Detect which cell encompasses the target text, then output its (x, y) center coordinate. 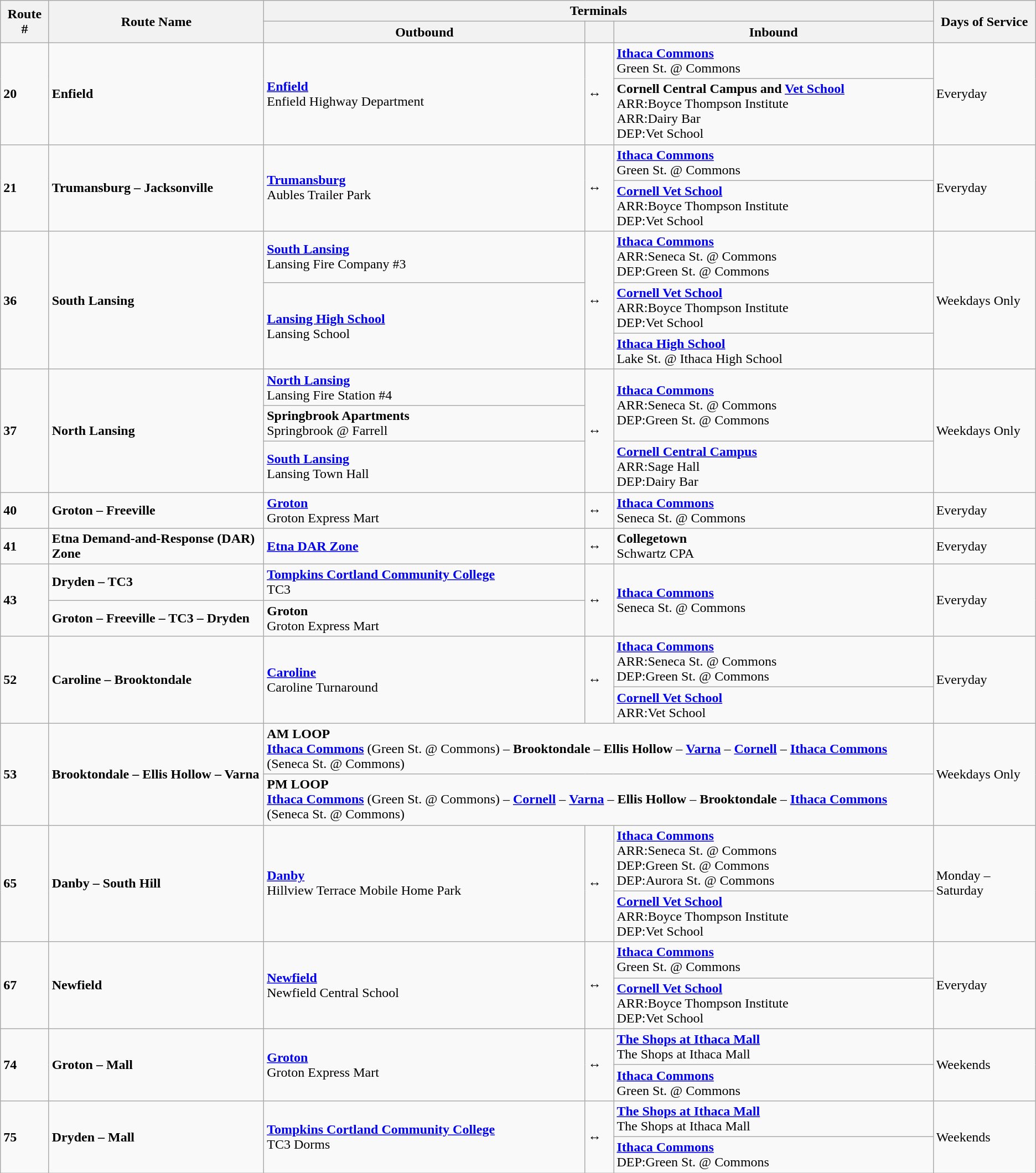
South LansingLansing Town Hall (424, 466)
Springbrook ApartmentsSpringbrook @ Farrell (424, 423)
Dryden – Mall (156, 1136)
PM LOOPIthaca Commons (Green St. @ Commons) – Cornell – Varna – Ellis Hollow – Brooktondale – Ithaca Commons (Seneca St. @ Commons) (599, 800)
Cornell Central CampusARR:Sage HallDEP:Dairy Bar (774, 466)
Inbound (774, 32)
Dryden – TC3 (156, 582)
Etna Demand-and-Response (DAR) Zone (156, 547)
Days of Service (984, 22)
Groton – Freeville (156, 510)
37 (24, 430)
Enfield (156, 94)
Lansing High SchoolLansing School (424, 325)
EnfieldEnfield Highway Department (424, 94)
21 (24, 188)
Route # (24, 22)
Tompkins Cortland Community CollegeTC3 Dorms (424, 1136)
Ithaca High SchoolLake St. @ Ithaca High School (774, 351)
Monday – Saturday (984, 883)
Caroline – Brooktondale (156, 679)
Ithaca CommonsARR:Seneca St. @ CommonsDEP:Green St. @ CommonsDEP:Aurora St. @ Commons (774, 858)
NewfieldNewfield Central School (424, 985)
Brooktondale – Ellis Hollow – Varna (156, 774)
43 (24, 600)
65 (24, 883)
Danby – South Hill (156, 883)
South LansingLansing Fire Company #3 (424, 257)
Outbound (424, 32)
North LansingLansing Fire Station #4 (424, 387)
Tompkins Cortland Community CollegeTC3 (424, 582)
67 (24, 985)
36 (24, 300)
TrumansburgAubles Trailer Park (424, 188)
DanbyHillview Terrace Mobile Home Park (424, 883)
Cornell Central Campus and Vet SchoolARR:Boyce Thompson InstituteARR:Dairy BarDEP:Vet School (774, 112)
Groton – Freeville – TC3 – Dryden (156, 619)
Cornell Vet SchoolARR:Vet School (774, 705)
Trumansburg – Jacksonville (156, 188)
41 (24, 547)
North Lansing (156, 430)
20 (24, 94)
Terminals (599, 11)
CarolineCaroline Turnaround (424, 679)
Newfield (156, 985)
40 (24, 510)
Groton – Mall (156, 1065)
53 (24, 774)
Route Name (156, 22)
Ithaca CommonsDEP:Green St. @ Commons (774, 1154)
52 (24, 679)
South Lansing (156, 300)
74 (24, 1065)
CollegetownSchwartz CPA (774, 547)
AM LOOPIthaca Commons (Green St. @ Commons) – Brooktondale – Ellis Hollow – Varna – Cornell – Ithaca Commons (Seneca St. @ Commons) (599, 749)
75 (24, 1136)
Etna DAR Zone (424, 547)
